Find where the given text appears and provide that cell's center as (x, y) coordinate. 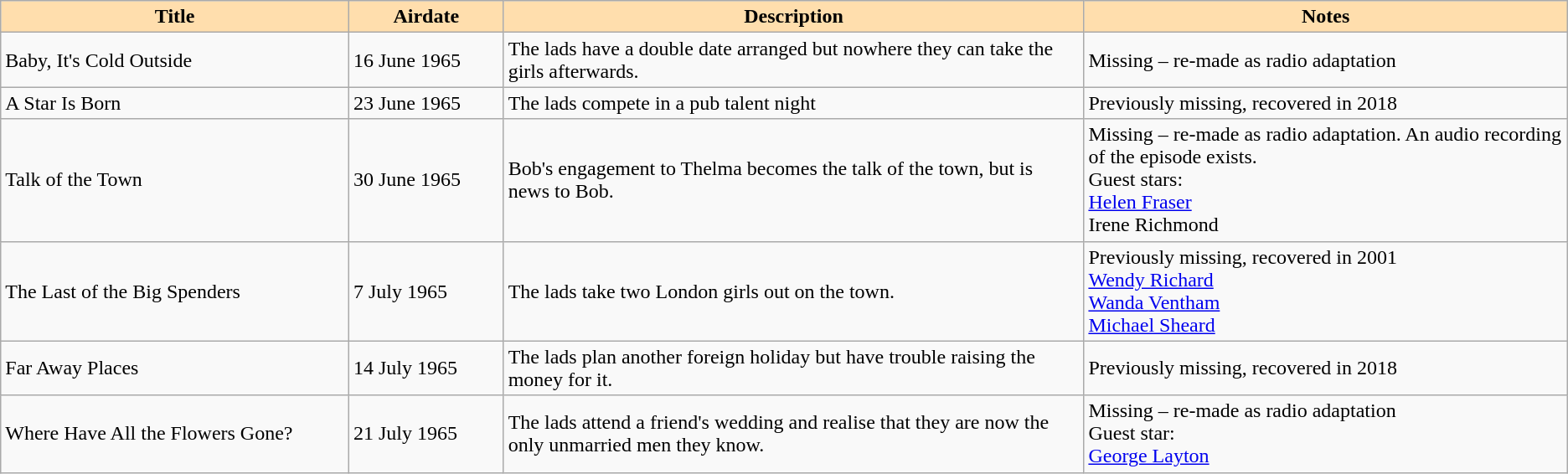
The Last of the Big Spenders (175, 291)
Where Have All the Flowers Gone? (175, 434)
21 July 1965 (426, 434)
A Star Is Born (175, 103)
Title (175, 17)
Talk of the Town (175, 180)
7 July 1965 (426, 291)
The lads compete in a pub talent night (794, 103)
Notes (1325, 17)
Airdate (426, 17)
14 July 1965 (426, 368)
The lads take two London girls out on the town. (794, 291)
30 June 1965 (426, 180)
The lads plan another foreign holiday but have trouble raising the money for it. (794, 368)
Far Away Places (175, 368)
Missing – re-made as radio adaptation (1325, 60)
The lads attend a friend's wedding and realise that they are now the only unmarried men they know. (794, 434)
Previously missing, recovered in 2001Wendy RichardWanda VenthamMichael Sheard (1325, 291)
Missing – re-made as radio adaptation. An audio recording of the episode exists.Guest stars:Helen FraserIrene Richmond (1325, 180)
23 June 1965 (426, 103)
16 June 1965 (426, 60)
The lads have a double date arranged but nowhere they can take the girls afterwards. (794, 60)
Missing – re-made as radio adaptation Guest star:George Layton (1325, 434)
Baby, It's Cold Outside (175, 60)
Description (794, 17)
Bob's engagement to Thelma becomes the talk of the town, but is news to Bob. (794, 180)
